Provide the [x, y] coordinate of the cell's center where the given text is located.  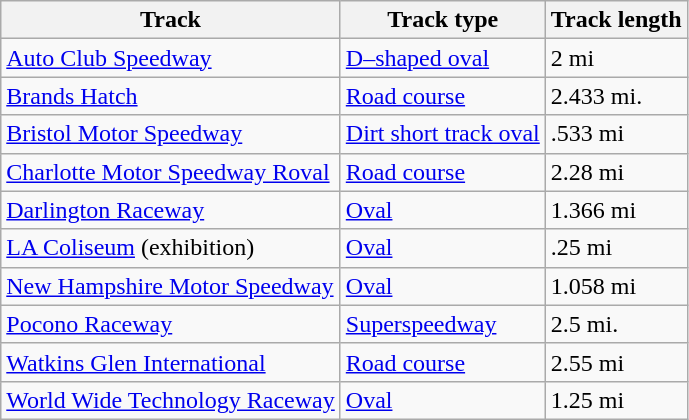
2.5 mi. [616, 324]
LA Coliseum (exhibition) [171, 248]
Track length [616, 20]
2.433 mi. [616, 96]
1.366 mi [616, 210]
.25 mi [616, 248]
D–shaped oval [442, 58]
Dirt short track oval [442, 134]
Bristol Motor Speedway [171, 134]
Darlington Raceway [171, 210]
Watkins Glen International [171, 362]
New Hampshire Motor Speedway [171, 286]
1.058 mi [616, 286]
Charlotte Motor Speedway Roval [171, 172]
2 mi [616, 58]
Pocono Raceway [171, 324]
1.25 mi [616, 400]
Auto Club Speedway [171, 58]
2.55 mi [616, 362]
.533 mi [616, 134]
2.28 mi [616, 172]
Track [171, 20]
Superspeedway [442, 324]
Track type [442, 20]
Brands Hatch [171, 96]
World Wide Technology Raceway [171, 400]
